For the text-containing cell, return its midpoint in (x, y) coordinate format. 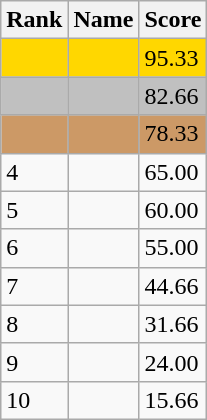
95.33 (173, 58)
24.00 (173, 362)
8 (34, 324)
Score (173, 20)
10 (34, 400)
82.66 (173, 96)
15.66 (173, 400)
60.00 (173, 210)
Name (104, 20)
Rank (34, 20)
78.33 (173, 134)
55.00 (173, 248)
65.00 (173, 172)
44.66 (173, 286)
5 (34, 210)
9 (34, 362)
6 (34, 248)
7 (34, 286)
31.66 (173, 324)
4 (34, 172)
